For the text-containing cell, return its midpoint in [X, Y] coordinate format. 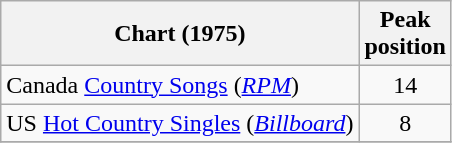
Canada Country Songs (RPM) [180, 85]
14 [405, 85]
Peakposition [405, 34]
Chart (1975) [180, 34]
8 [405, 123]
US Hot Country Singles (Billboard) [180, 123]
